Locate the cell with the specified text and output its (x, y) center coordinate. 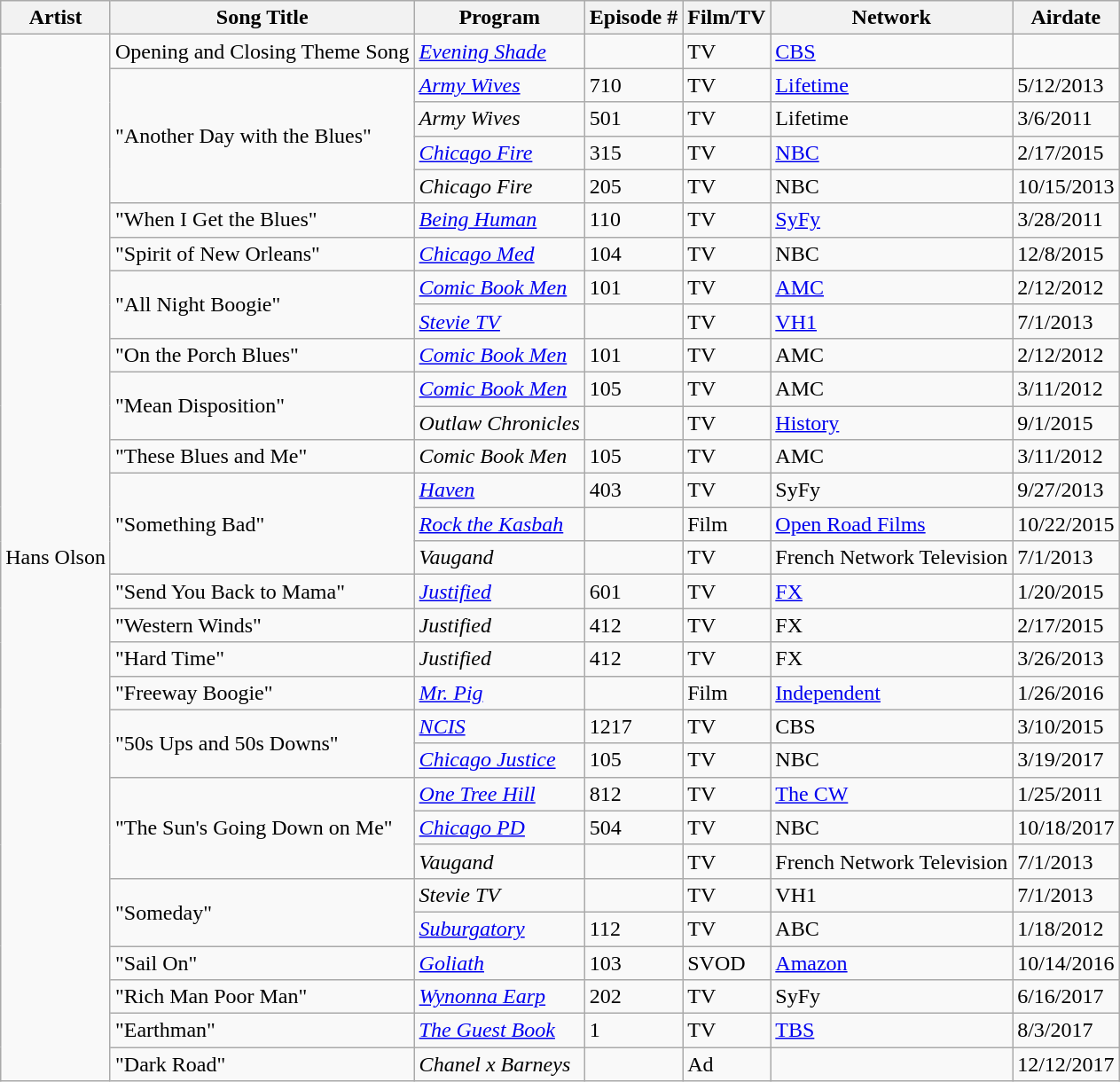
"Someday" (262, 912)
The CW (892, 794)
"Freeway Boogie" (262, 693)
"All Night Boogie" (262, 304)
10/18/2017 (1066, 827)
103 (633, 962)
504 (633, 827)
"50s Ups and 50s Downs" (262, 743)
1/18/2012 (1066, 929)
601 (633, 592)
"On the Porch Blues" (262, 355)
10/14/2016 (1066, 962)
1/26/2016 (1066, 693)
Mr. Pig (499, 693)
"These Blues and Me" (262, 457)
202 (633, 997)
110 (633, 220)
403 (633, 490)
3/10/2015 (1066, 726)
710 (633, 85)
Rock the Kasbah (499, 524)
The Guest Book (499, 1031)
Amazon (892, 962)
12/12/2017 (1066, 1064)
"Rich Man Poor Man" (262, 997)
3/6/2011 (1066, 119)
6/16/2017 (1066, 997)
"Hard Time" (262, 659)
8/3/2017 (1066, 1031)
NCIS (499, 726)
"Dark Road" (262, 1064)
"Another Day with the Blues" (262, 136)
Airdate (1066, 18)
Goliath (499, 962)
Program (499, 18)
"Mean Disposition" (262, 405)
10/22/2015 (1066, 524)
Ad (727, 1064)
"Spirit of New Orleans" (262, 254)
Independent (892, 693)
Wynonna Earp (499, 997)
812 (633, 794)
10/15/2013 (1066, 186)
"Earthman" (262, 1031)
"The Sun's Going Down on Me" (262, 827)
Chicago Justice (499, 760)
Chanel x Barneys (499, 1064)
"Something Bad" (262, 524)
501 (633, 119)
1217 (633, 726)
3/19/2017 (1066, 760)
"Western Winds" (262, 625)
"Send You Back to Mama" (262, 592)
104 (633, 254)
Song Title (262, 18)
9/1/2015 (1066, 423)
Haven (499, 490)
1/25/2011 (1066, 794)
9/27/2013 (1066, 490)
205 (633, 186)
Chicago Med (499, 254)
Chicago PD (499, 827)
Open Road Films (892, 524)
Episode # (633, 18)
Evening Shade (499, 51)
112 (633, 929)
Hans Olson (56, 558)
3/28/2011 (1066, 220)
ABC (892, 929)
Outlaw Chronicles (499, 423)
Being Human (499, 220)
12/8/2015 (1066, 254)
Suburgatory (499, 929)
Opening and Closing Theme Song (262, 51)
One Tree Hill (499, 794)
1 (633, 1031)
5/12/2013 (1066, 85)
3/26/2013 (1066, 659)
SVOD (727, 962)
History (892, 423)
"When I Get the Blues" (262, 220)
"Sail On" (262, 962)
1/20/2015 (1066, 592)
Film/TV (727, 18)
TBS (892, 1031)
315 (633, 153)
Artist (56, 18)
Network (892, 18)
